Search for the cell housing the specified text and yield its [X, Y] center coordinate. 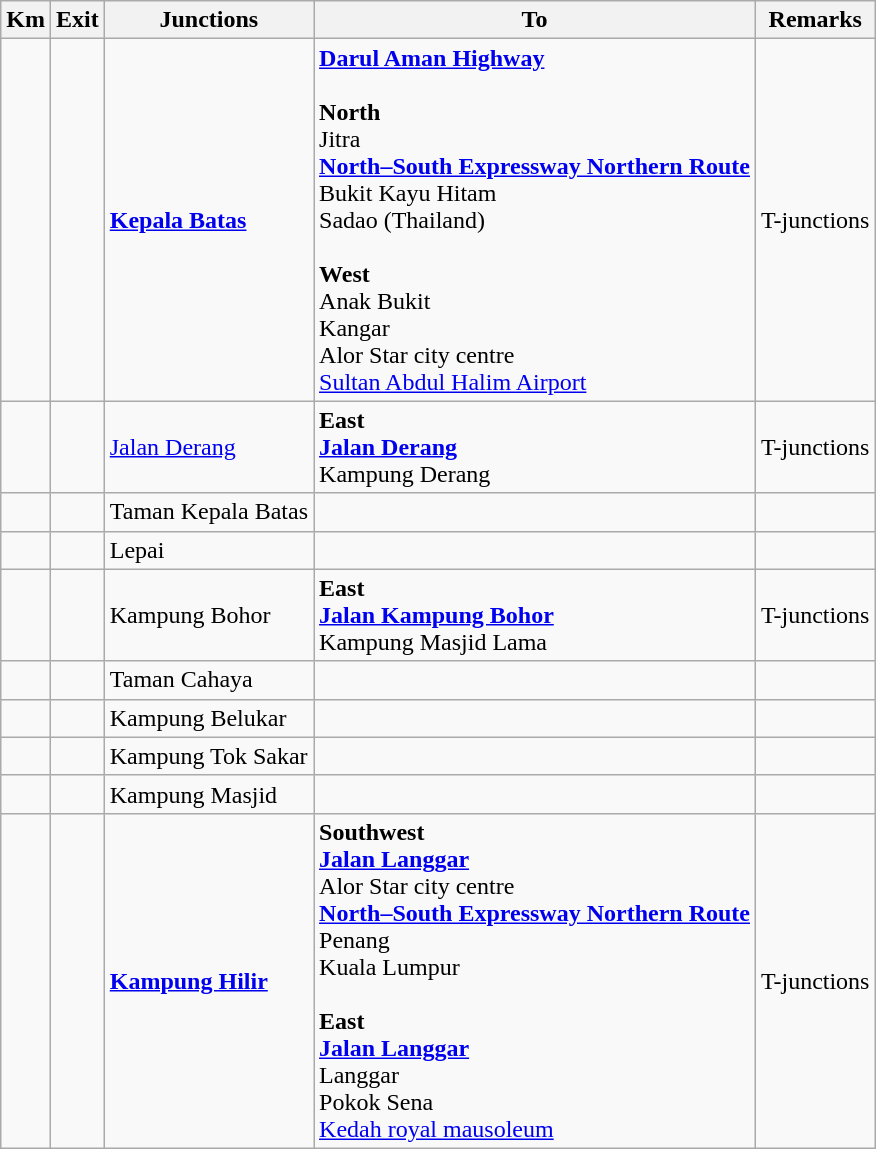
Remarks [815, 20]
Kampung Bohor [208, 615]
Jalan Derang [208, 447]
Lepai [208, 550]
Taman Cahaya [208, 680]
Kampung Tok Sakar [208, 756]
East Jalan DerangKampung Derang [535, 447]
To [535, 20]
East Jalan Kampung BohorKampung Masjid Lama [535, 615]
Kampung Hilir [208, 980]
Km [26, 20]
Exit [77, 20]
Junctions [208, 20]
Kampung Belukar [208, 718]
Kepala Batas [208, 220]
Taman Kepala Batas [208, 512]
Kampung Masjid [208, 794]
